Find where the given text appears and provide that cell's center as [x, y] coordinate. 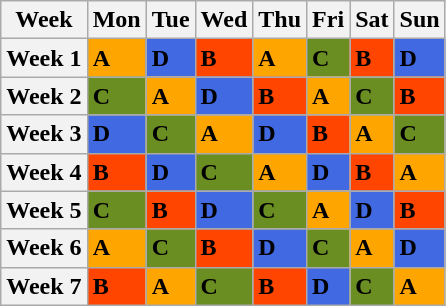
Tue [170, 20]
Week 6 [44, 248]
Week 5 [44, 210]
Week 3 [44, 134]
Thu [280, 20]
Mon [116, 20]
Week 7 [44, 286]
Sat [372, 20]
Fri [328, 20]
Week 4 [44, 172]
Wed [224, 20]
Week 2 [44, 96]
Sun [420, 20]
Week 1 [44, 58]
Week [44, 20]
